Determine the (x, y) coordinate at the center of the cell enclosing the given text.  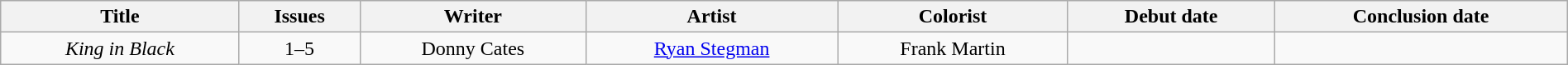
Writer (473, 17)
Frank Martin (953, 48)
Conclusion date (1421, 17)
Debut date (1171, 17)
Ryan Stegman (712, 48)
Artist (712, 17)
Title (120, 17)
King in Black (120, 48)
Donny Cates (473, 48)
Issues (299, 17)
Colorist (953, 17)
1–5 (299, 48)
